Search for the cell housing the specified text and yield its [x, y] center coordinate. 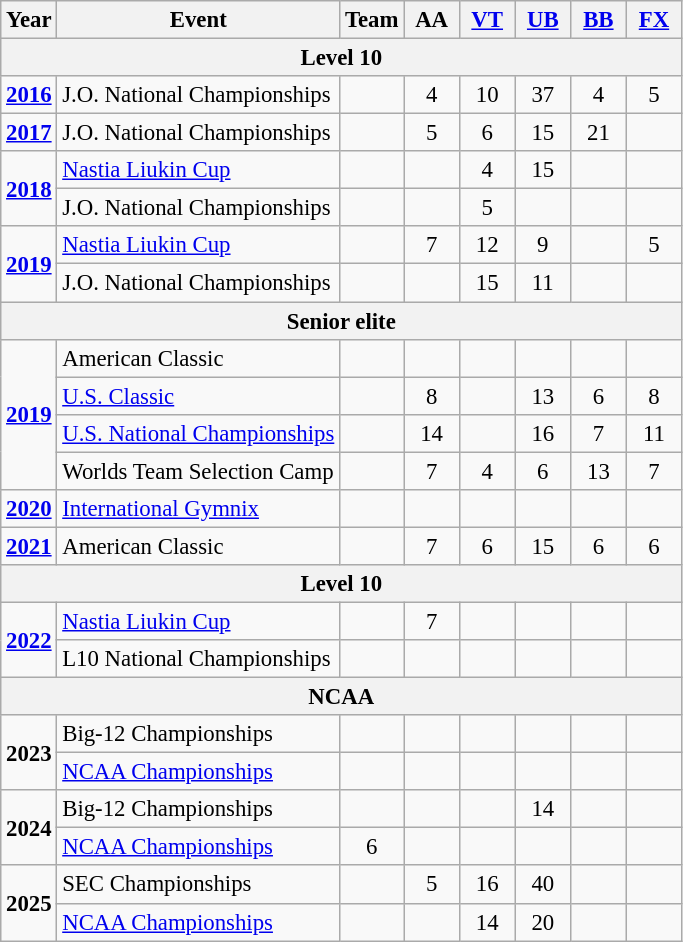
2024 [29, 828]
12 [487, 245]
2018 [29, 188]
U.S. Classic [198, 396]
2025 [29, 904]
21 [599, 133]
9 [543, 245]
2020 [29, 509]
UB [543, 20]
2021 [29, 546]
Event [198, 20]
L10 National Championships [198, 659]
40 [543, 885]
Year [29, 20]
10 [487, 95]
BB [599, 20]
U.S. National Championships [198, 433]
37 [543, 95]
FX [654, 20]
SEC Championships [198, 885]
2017 [29, 133]
Worlds Team Selection Camp [198, 471]
VT [487, 20]
2023 [29, 752]
20 [543, 922]
AA [432, 20]
2016 [29, 95]
International Gymnix [198, 509]
2022 [29, 640]
NCAA [342, 697]
Senior elite [342, 321]
Team [372, 20]
